Find where the given text appears and provide that cell's center as (X, Y) coordinate. 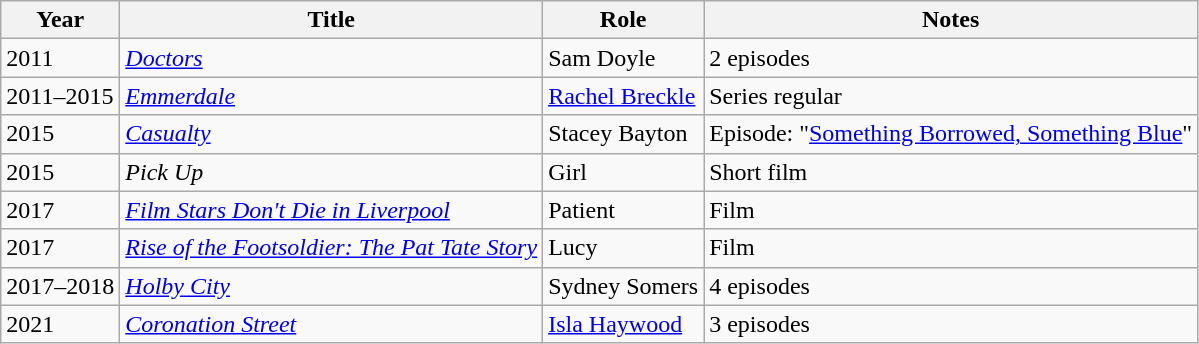
Series regular (951, 96)
Role (624, 20)
Title (332, 20)
2021 (60, 324)
Rachel Breckle (624, 96)
Rise of the Footsoldier: The Pat Tate Story (332, 248)
Episode: "Something Borrowed, Something Blue" (951, 134)
Sam Doyle (624, 58)
Patient (624, 210)
Sydney Somers (624, 286)
2011 (60, 58)
Stacey Bayton (624, 134)
2017–2018 (60, 286)
Pick Up (332, 172)
Coronation Street (332, 324)
2011–2015 (60, 96)
Girl (624, 172)
3 episodes (951, 324)
2 episodes (951, 58)
Casualty (332, 134)
Year (60, 20)
4 episodes (951, 286)
Emmerdale (332, 96)
Notes (951, 20)
Short film (951, 172)
Doctors (332, 58)
Lucy (624, 248)
Isla Haywood (624, 324)
Holby City (332, 286)
Film Stars Don't Die in Liverpool (332, 210)
